Provide the [x, y] coordinate of the cell's center where the given text is located.  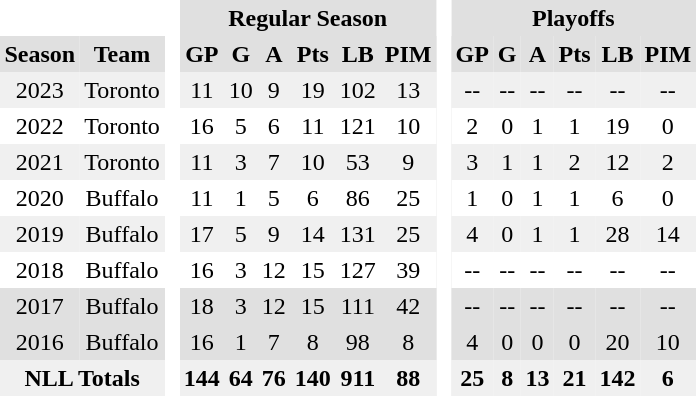
2020 [40, 198]
NLL Totals [82, 378]
86 [358, 198]
2018 [40, 270]
142 [618, 378]
17 [202, 234]
98 [358, 342]
Regular Season [308, 18]
28 [618, 234]
53 [358, 162]
39 [408, 270]
64 [240, 378]
911 [358, 378]
102 [358, 90]
Playoffs [574, 18]
2016 [40, 342]
121 [358, 126]
88 [408, 378]
Season [40, 54]
140 [312, 378]
42 [408, 306]
2019 [40, 234]
18 [202, 306]
144 [202, 378]
2017 [40, 306]
76 [274, 378]
131 [358, 234]
2022 [40, 126]
Team [122, 54]
2023 [40, 90]
111 [358, 306]
2021 [40, 162]
21 [574, 378]
20 [618, 342]
127 [358, 270]
